Identify which cell holds the provided text, then report its (x, y) central coordinate. 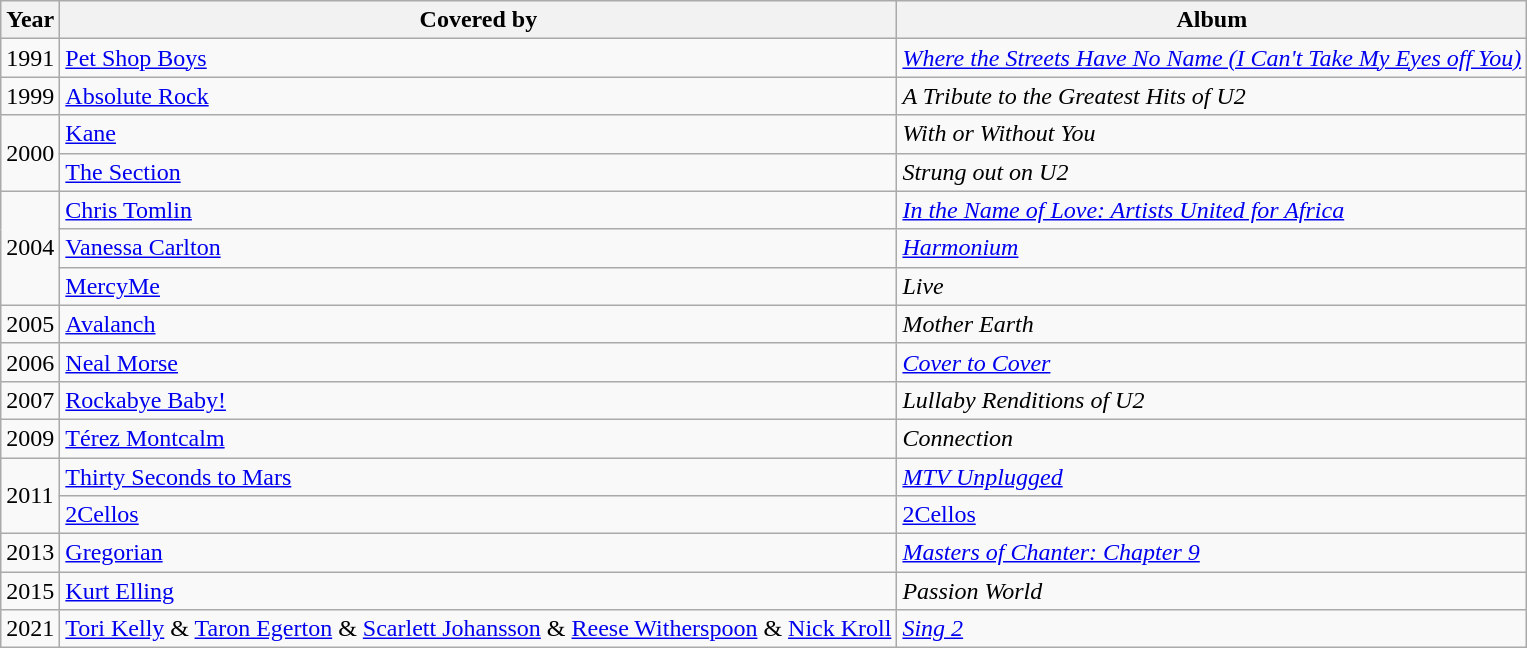
A Tribute to the Greatest Hits of U2 (1212, 96)
Lullaby Renditions of U2 (1212, 400)
2004 (30, 248)
Avalanch (478, 324)
Gregorian (478, 553)
Rockabye Baby! (478, 400)
Harmonium (1212, 248)
2011 (30, 496)
Cover to Cover (1212, 362)
Connection (1212, 438)
2006 (30, 362)
Vanessa Carlton (478, 248)
2021 (30, 629)
Mother Earth (1212, 324)
Live (1212, 286)
2005 (30, 324)
Passion World (1212, 591)
Year (30, 20)
Thirty Seconds to Mars (478, 477)
Masters of Chanter: Chapter 9 (1212, 553)
2015 (30, 591)
Kane (478, 134)
Where the Streets Have No Name (I Can't Take My Eyes off You) (1212, 58)
The Section (478, 172)
In the Name of Love: Artists United for Africa (1212, 210)
2013 (30, 553)
Strung out on U2 (1212, 172)
Album (1212, 20)
Sing 2 (1212, 629)
Térez Montcalm (478, 438)
Covered by (478, 20)
With or Without You (1212, 134)
1999 (30, 96)
Absolute Rock (478, 96)
2009 (30, 438)
Chris Tomlin (478, 210)
Pet Shop Boys (478, 58)
Neal Morse (478, 362)
MTV Unplugged (1212, 477)
2000 (30, 153)
MercyMe (478, 286)
Tori Kelly & Taron Egerton & Scarlett Johansson & Reese Witherspoon & Nick Kroll (478, 629)
Kurt Elling (478, 591)
2007 (30, 400)
1991 (30, 58)
